Extract the (x, y) coordinate from the center of the cell holding the provided text.  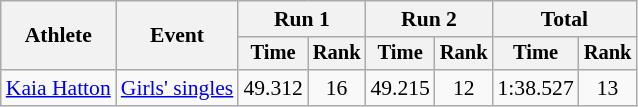
Run 2 (428, 19)
Girls' singles (178, 88)
Run 1 (302, 19)
49.312 (272, 88)
1:38.527 (535, 88)
Kaia Hatton (58, 88)
Event (178, 36)
Athlete (58, 36)
Total (564, 19)
12 (464, 88)
16 (337, 88)
13 (608, 88)
49.215 (400, 88)
